Return [x, y] of the center of cell containing provided text 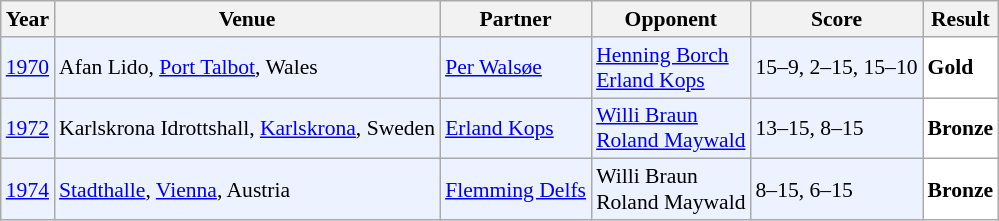
Score [837, 19]
Venue [247, 19]
Result [961, 19]
Per Walsøe [516, 68]
Partner [516, 19]
1972 [28, 128]
15–9, 2–15, 15–10 [837, 68]
Afan Lido, Port Talbot, Wales [247, 68]
8–15, 6–15 [837, 190]
Karlskrona Idrottshall, Karlskrona, Sweden [247, 128]
1974 [28, 190]
Erland Kops [516, 128]
Flemming Delfs [516, 190]
Stadthalle, Vienna, Austria [247, 190]
Opponent [670, 19]
Henning Borch Erland Kops [670, 68]
Gold [961, 68]
1970 [28, 68]
13–15, 8–15 [837, 128]
Year [28, 19]
